Locate the cell with the specified text and output its (x, y) center coordinate. 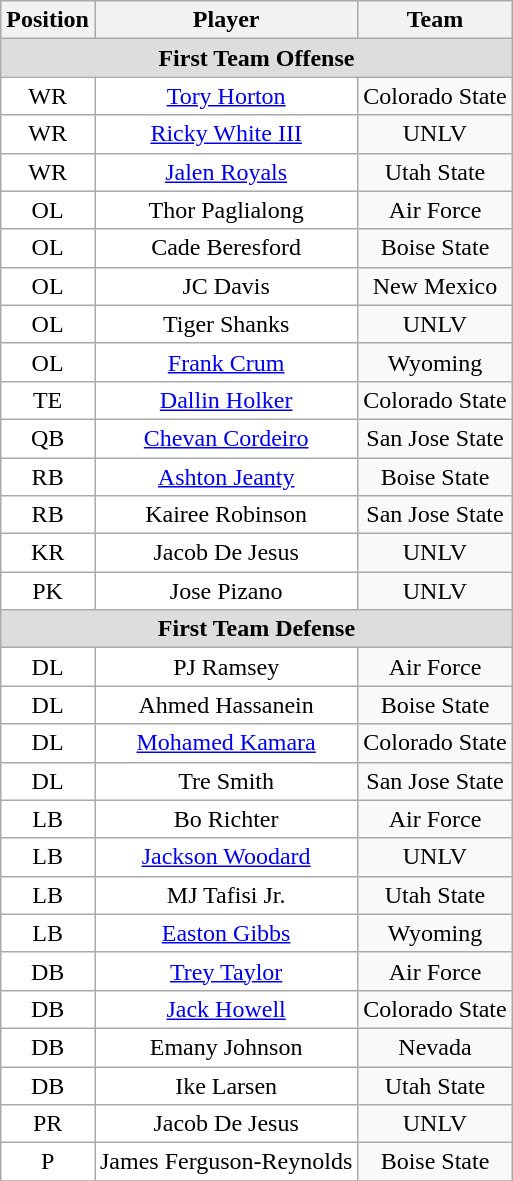
PR (48, 1124)
Chevan Cordeiro (226, 438)
Ashton Jeanty (226, 477)
First Team Offense (256, 58)
Emany Johnson (226, 1047)
Bo Richter (226, 819)
Nevada (435, 1047)
Dallin Holker (226, 400)
Easton Gibbs (226, 933)
Jalen Royals (226, 172)
Mohamed Kamara (226, 743)
JC Davis (226, 286)
KR (48, 553)
Jackson Woodard (226, 857)
P (48, 1162)
Kairee Robinson (226, 515)
Tory Horton (226, 96)
Team (435, 20)
TE (48, 400)
QB (48, 438)
Frank Crum (226, 362)
Jose Pizano (226, 591)
Thor Paglialong (226, 210)
Ike Larsen (226, 1085)
Ricky White III (226, 134)
Player (226, 20)
Ahmed Hassanein (226, 705)
James Ferguson-Reynolds (226, 1162)
Jack Howell (226, 1009)
PJ Ramsey (226, 667)
PK (48, 591)
Tre Smith (226, 781)
Cade Beresford (226, 248)
New Mexico (435, 286)
First Team Defense (256, 629)
Tiger Shanks (226, 324)
Position (48, 20)
Trey Taylor (226, 971)
MJ Tafisi Jr. (226, 895)
